Return the (X, Y) coordinate for the center point of the cell that contains the specified text.  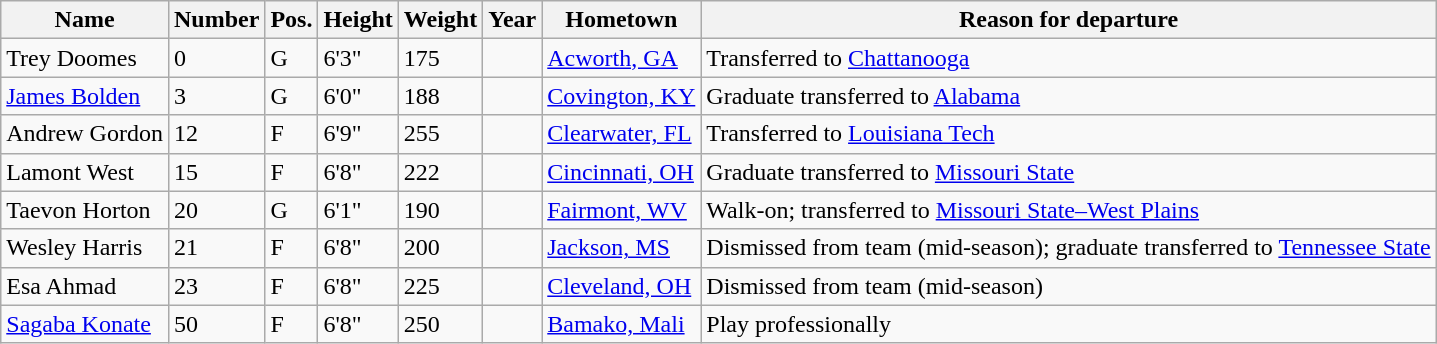
23 (216, 286)
200 (440, 248)
Transferred to Chattanooga (1068, 58)
Cincinnati, OH (622, 172)
Trey Doomes (85, 58)
255 (440, 134)
190 (440, 210)
175 (440, 58)
Walk-on; transferred to Missouri State–West Plains (1068, 210)
Name (85, 20)
Acworth, GA (622, 58)
Sagaba Konate (85, 324)
Play professionally (1068, 324)
Covington, KY (622, 96)
Reason for departure (1068, 20)
Bamako, Mali (622, 324)
6'3" (358, 58)
222 (440, 172)
Wesley Harris (85, 248)
20 (216, 210)
Hometown (622, 20)
225 (440, 286)
Dismissed from team (mid-season) (1068, 286)
Year (512, 20)
Esa Ahmad (85, 286)
James Bolden (85, 96)
Dismissed from team (mid-season); graduate transferred to Tennessee State (1068, 248)
3 (216, 96)
Fairmont, WV (622, 210)
Height (358, 20)
Cleveland, OH (622, 286)
Clearwater, FL (622, 134)
250 (440, 324)
6'9" (358, 134)
Jackson, MS (622, 248)
6'1" (358, 210)
21 (216, 248)
Lamont West (85, 172)
12 (216, 134)
0 (216, 58)
188 (440, 96)
Pos. (292, 20)
Taevon Horton (85, 210)
Graduate transferred to Missouri State (1068, 172)
Number (216, 20)
Andrew Gordon (85, 134)
15 (216, 172)
6'0" (358, 96)
Weight (440, 20)
50 (216, 324)
Graduate transferred to Alabama (1068, 96)
Transferred to Louisiana Tech (1068, 134)
